Provide the (X, Y) coordinate of the cell's center where the given text is located.  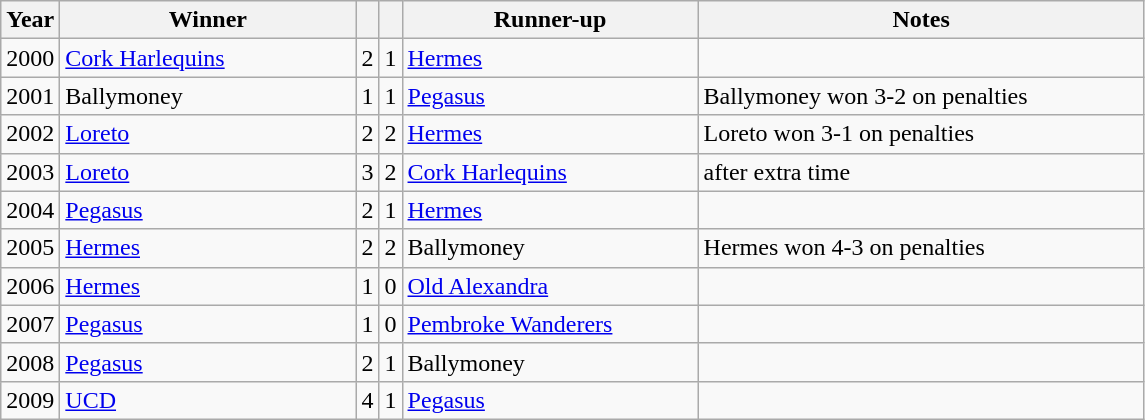
2000 (30, 58)
2009 (30, 400)
after extra time (921, 172)
Ballymoney won 3-2 on penalties (921, 96)
2008 (30, 362)
Pembroke Wanderers (550, 324)
4 (368, 400)
2004 (30, 210)
Winner (208, 20)
3 (368, 172)
Year (30, 20)
UCD (208, 400)
Hermes won 4-3 on penalties (921, 248)
2002 (30, 134)
2006 (30, 286)
Loreto won 3-1 on penalties (921, 134)
2001 (30, 96)
Runner-up (550, 20)
Old Alexandra (550, 286)
Notes (921, 20)
2003 (30, 172)
2005 (30, 248)
2007 (30, 324)
